Detect which cell encompasses the target text, then output its (x, y) center coordinate. 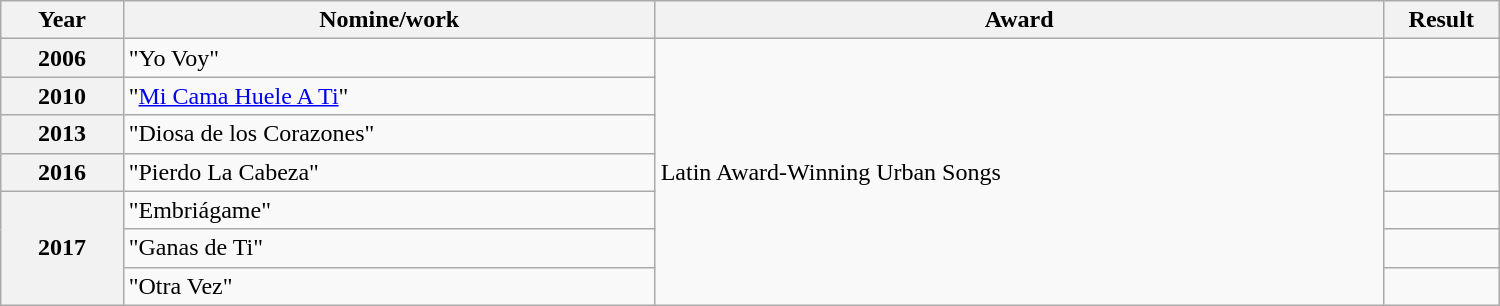
"Pierdo La Cabeza" (389, 172)
Latin Award-Winning Urban Songs (1019, 172)
2010 (62, 96)
2016 (62, 172)
Award (1019, 20)
2017 (62, 248)
"Embriágame" (389, 210)
"Mi Cama Huele A Ti" (389, 96)
"Yo Voy" (389, 58)
2006 (62, 58)
"Otra Vez" (389, 286)
"Ganas de Ti" (389, 248)
"Diosa de los Corazones" (389, 134)
2013 (62, 134)
Nomine/work (389, 20)
Year (62, 20)
Result (1441, 20)
